Scan for the cell matching the given text and deliver its [x, y] coordinate at center. 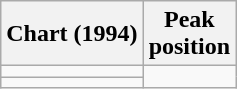
Peakposition [189, 34]
Chart (1994) [72, 34]
